Capture the cell that displays the provided text and extract its (x, y) central coordinate. 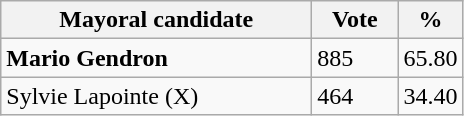
Mayoral candidate (156, 20)
Mario Gendron (156, 58)
65.80 (430, 58)
% (430, 20)
Sylvie Lapointe (X) (156, 96)
34.40 (430, 96)
Vote (355, 20)
885 (355, 58)
464 (355, 96)
